Detect which cell encompasses the target text, then output its (X, Y) center coordinate. 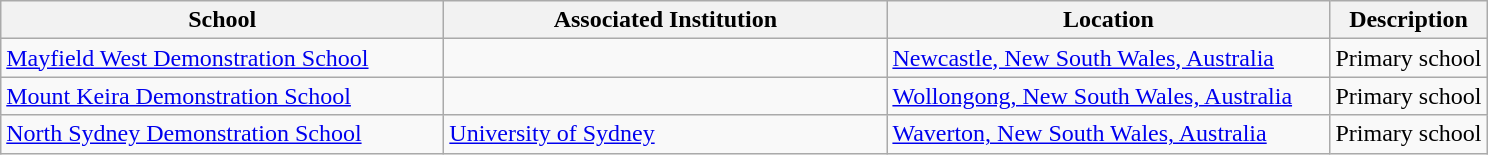
Location (1108, 20)
Description (1408, 20)
Associated Institution (666, 20)
Mayfield West Demonstration School (222, 58)
University of Sydney (666, 134)
School (222, 20)
Wollongong, New South Wales, Australia (1108, 96)
Newcastle, New South Wales, Australia (1108, 58)
Waverton, New South Wales, Australia (1108, 134)
Mount Keira Demonstration School (222, 96)
North Sydney Demonstration School (222, 134)
